Provide the [x, y] coordinate of the cell's center where the given text is located.  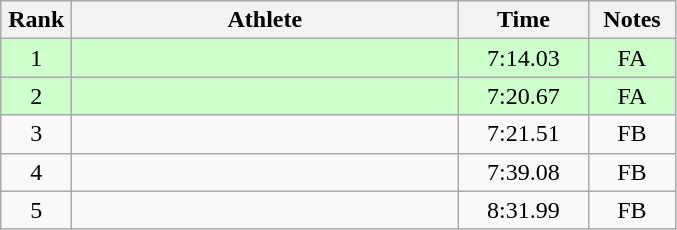
7:21.51 [524, 134]
7:20.67 [524, 96]
Notes [632, 20]
3 [36, 134]
Time [524, 20]
Athlete [265, 20]
4 [36, 172]
8:31.99 [524, 210]
7:14.03 [524, 58]
Rank [36, 20]
7:39.08 [524, 172]
2 [36, 96]
5 [36, 210]
1 [36, 58]
